Identify which cell holds the provided text, then report its (x, y) central coordinate. 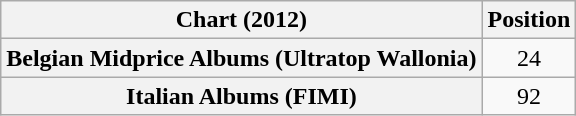
24 (529, 58)
Position (529, 20)
Belgian Midprice Albums (Ultratop Wallonia) (242, 58)
Italian Albums (FIMI) (242, 96)
Chart (2012) (242, 20)
92 (529, 96)
